Search for the cell housing the specified text and yield its [X, Y] center coordinate. 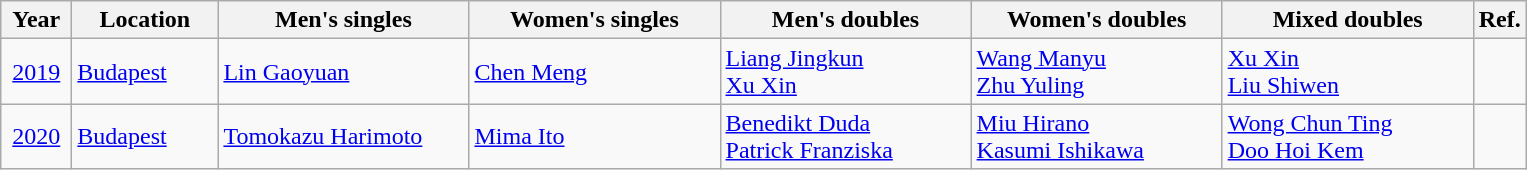
Men's singles [344, 20]
2020 [36, 136]
Tomokazu Harimoto [344, 136]
Ref. [1500, 20]
Year [36, 20]
Women's doubles [1096, 20]
Wang Manyu Zhu Yuling [1096, 72]
Lin Gaoyuan [344, 72]
Women's singles [594, 20]
Men's doubles [846, 20]
Mima Ito [594, 136]
Miu Hirano Kasumi Ishikawa [1096, 136]
Chen Meng [594, 72]
Liang Jingkun Xu Xin [846, 72]
Mixed doubles [1348, 20]
Wong Chun Ting Doo Hoi Kem [1348, 136]
Location [145, 20]
Benedikt Duda Patrick Franziska [846, 136]
Xu Xin Liu Shiwen [1348, 72]
2019 [36, 72]
